Pinpoint the cell where the given text exists, returning its (X, Y) midpoint coordinate. 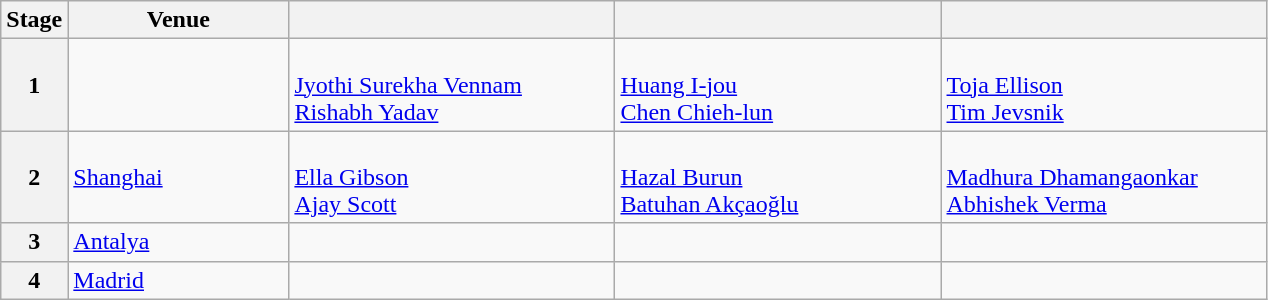
2 (34, 177)
Madrid (178, 280)
Venue (178, 20)
Hazal Burun Batuhan Akçaoğlu (778, 177)
Jyothi Surekha Vennam Rishabh Yadav (452, 85)
4 (34, 280)
Antalya (178, 242)
1 (34, 85)
Toja Ellison Tim Jevsnik (1104, 85)
3 (34, 242)
Shanghai (178, 177)
Ella Gibson Ajay Scott (452, 177)
Stage (34, 20)
Huang I-jou Chen Chieh-lun (778, 85)
Madhura Dhamangaonkar Abhishek Verma (1104, 177)
